Extract the (X, Y) coordinate from the center of the cell holding the provided text.  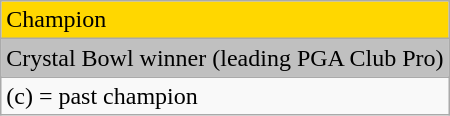
Champion (225, 20)
(c) = past champion (225, 96)
Crystal Bowl winner (leading PGA Club Pro) (225, 58)
